For the text-containing cell, return its midpoint in [X, Y] coordinate format. 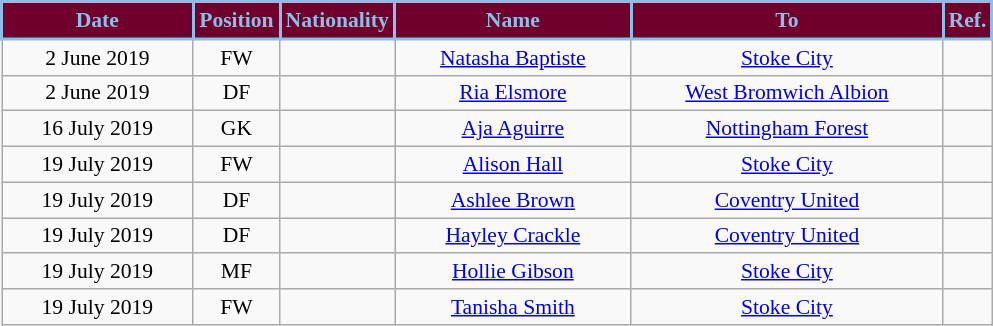
MF [236, 272]
Aja Aguirre [514, 129]
Position [236, 20]
Hollie Gibson [514, 272]
West Bromwich Albion [787, 93]
GK [236, 129]
Nottingham Forest [787, 129]
To [787, 20]
Alison Hall [514, 165]
Ref. [968, 20]
Name [514, 20]
Tanisha Smith [514, 307]
Ria Elsmore [514, 93]
Hayley Crackle [514, 236]
Natasha Baptiste [514, 57]
16 July 2019 [98, 129]
Nationality [338, 20]
Ashlee Brown [514, 200]
Date [98, 20]
